Extract the [x, y] coordinate from the center of the cell holding the provided text.  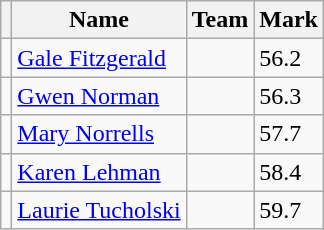
Mark [289, 20]
Karen Lehman [99, 172]
Laurie Tucholski [99, 210]
Mary Norrells [99, 134]
Gale Fitzgerald [99, 58]
Gwen Norman [99, 96]
58.4 [289, 172]
56.3 [289, 96]
56.2 [289, 58]
Name [99, 20]
57.7 [289, 134]
59.7 [289, 210]
Team [220, 20]
